For the text-containing cell, return its midpoint in (x, y) coordinate format. 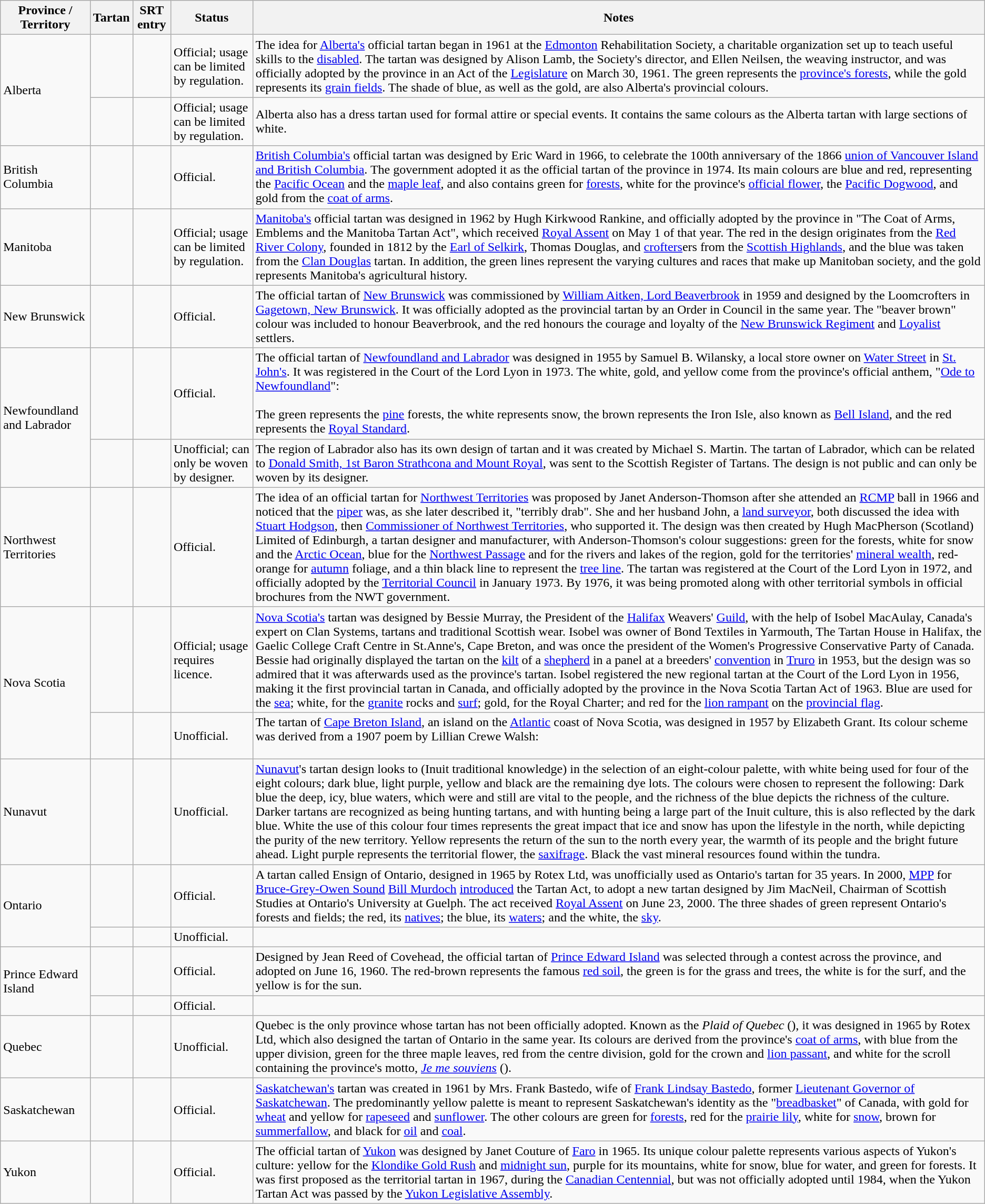
Unofficial; can only be woven by designer. (212, 463)
Nova Scotia (45, 683)
Yukon (45, 1172)
Tartan (112, 18)
Prince Edward Island (45, 981)
Alberta (45, 91)
SRT entry (152, 18)
Quebec (45, 1047)
Nunavut (45, 811)
Ontario (45, 905)
Northwest Territories (45, 547)
Newfoundland and Labrador (45, 418)
New Brunswick (45, 317)
British Columbia (45, 177)
Saskatchewan (45, 1109)
Province / Territory (45, 18)
Notes (619, 18)
Manitoba (45, 247)
Status (212, 18)
Official; usage requires licence. (212, 659)
